From the cell containing the given text, extract its center point as [X, Y] coordinate. 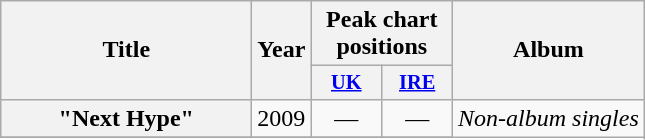
Peak chart positions [382, 34]
Year [282, 50]
IRE [418, 83]
2009 [282, 118]
Title [126, 50]
Album [549, 50]
UK [346, 83]
Non-album singles [549, 118]
"Next Hype" [126, 118]
